For the text-containing cell, return its midpoint in [x, y] coordinate format. 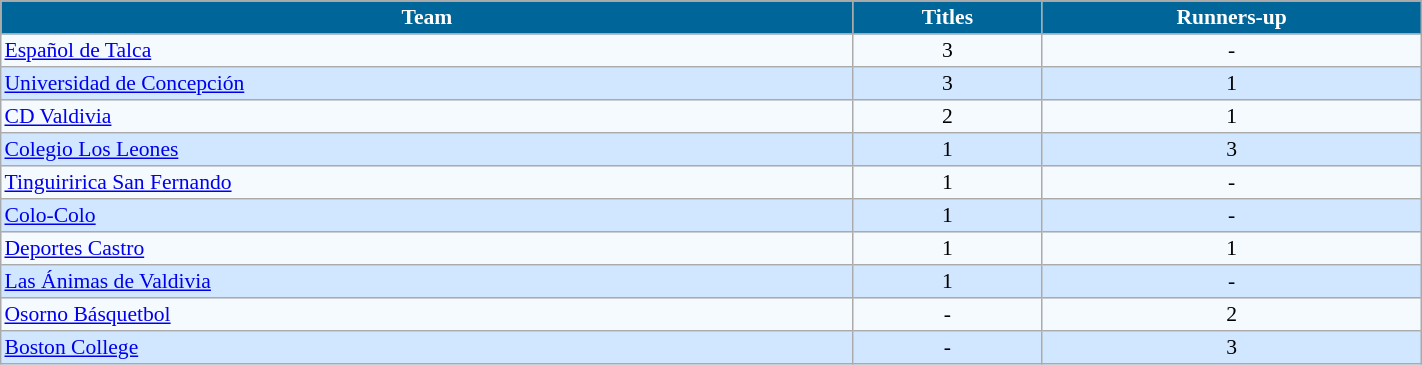
Titles [948, 18]
Deportes Castro [427, 248]
Las Ánimas de Valdivia [427, 282]
Runners-up [1232, 18]
CD Valdivia [427, 116]
Universidad de Concepción [427, 84]
Osorno Básquetbol [427, 314]
Boston College [427, 348]
Team [427, 18]
Español de Talca [427, 50]
Tinguiririca San Fernando [427, 182]
Colo-Colo [427, 216]
Colegio Los Leones [427, 150]
